Search for the cell housing the specified text and yield its [x, y] center coordinate. 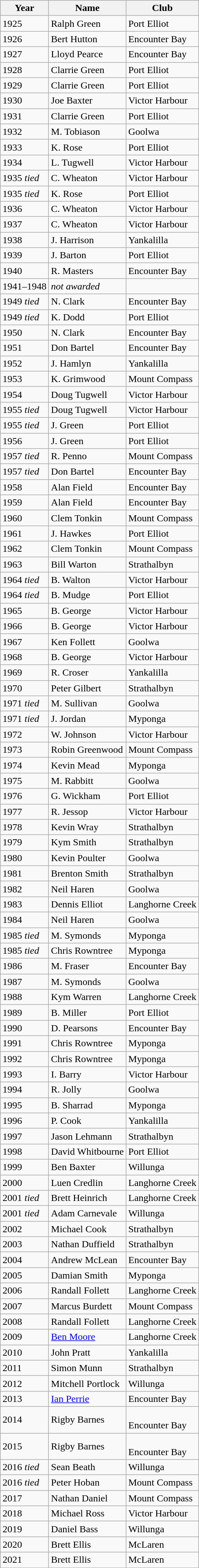
1982 [24, 889]
1978 [24, 827]
Simon Munn [87, 1368]
1980 [24, 858]
1956 [24, 441]
1936 [24, 209]
1959 [24, 503]
Jason Lehmann [87, 1136]
R. Croser [87, 672]
1967 [24, 641]
1996 [24, 1121]
1970 [24, 688]
1927 [24, 54]
1999 [24, 1167]
P. Cook [87, 1121]
1932 [24, 132]
1928 [24, 70]
1969 [24, 672]
Peter Hoban [87, 1483]
1963 [24, 564]
Bill Warton [87, 564]
Mitchell Portlock [87, 1383]
R. Masters [87, 271]
1993 [24, 1074]
1968 [24, 657]
Kevin Poulter [87, 858]
2020 [24, 1544]
Ralph Green [87, 24]
Daniel Bass [87, 1529]
1984 [24, 920]
Robin Greenwood [87, 750]
1997 [24, 1136]
1961 [24, 533]
2009 [24, 1337]
1972 [24, 734]
2014 [24, 1419]
1975 [24, 781]
1926 [24, 39]
David Whitbourne [87, 1151]
1941–1948 [24, 286]
2002 [24, 1229]
Kym Smith [87, 842]
Nathan Daniel [87, 1498]
1991 [24, 1043]
Brett Heinrich [87, 1198]
J. Harrison [87, 240]
Michael Cook [87, 1229]
Sean Beath [87, 1467]
R. Jessop [87, 812]
1966 [24, 626]
1977 [24, 812]
B. Mudge [87, 595]
1981 [24, 873]
J. Jordan [87, 719]
1995 [24, 1105]
Ian Perrie [87, 1399]
J. Hawkes [87, 533]
1987 [24, 982]
2019 [24, 1529]
2006 [24, 1291]
2017 [24, 1498]
2013 [24, 1399]
1950 [24, 333]
M. Sullivan [87, 704]
Adam Carnevale [87, 1214]
J. Hamlyn [87, 363]
2008 [24, 1322]
1952 [24, 363]
Bert Hutton [87, 39]
2010 [24, 1352]
B. Sharrad [87, 1105]
Ben Moore [87, 1337]
Joe Baxter [87, 101]
not awarded [87, 286]
2011 [24, 1368]
1931 [24, 116]
2021 [24, 1560]
Kevin Wray [87, 827]
2005 [24, 1275]
1992 [24, 1059]
2018 [24, 1514]
2012 [24, 1383]
1973 [24, 750]
G. Wickham [87, 796]
1953 [24, 379]
Lloyd Pearce [87, 54]
1937 [24, 225]
1994 [24, 1090]
1974 [24, 765]
K. Dodd [87, 317]
Kym Warren [87, 997]
1958 [24, 487]
1990 [24, 1028]
R. Jolly [87, 1090]
1929 [24, 85]
2004 [24, 1260]
Andrew McLean [87, 1260]
2000 [24, 1183]
1925 [24, 24]
1938 [24, 240]
1979 [24, 842]
1986 [24, 966]
Michael Ross [87, 1514]
Name [87, 8]
2015 [24, 1446]
Ben Baxter [87, 1167]
1940 [24, 271]
1933 [24, 147]
Kevin Mead [87, 765]
Peter Gilbert [87, 688]
1962 [24, 549]
1988 [24, 997]
1983 [24, 904]
Marcus Burdett [87, 1306]
1976 [24, 796]
Nathan Duffield [87, 1244]
2007 [24, 1306]
Brenton Smith [87, 873]
Ken Follett [87, 641]
Club [162, 8]
1930 [24, 101]
Damian Smith [87, 1275]
J. Barton [87, 255]
B. Miller [87, 1013]
1939 [24, 255]
1998 [24, 1151]
1960 [24, 518]
D. Pearsons [87, 1028]
Luen Credlin [87, 1183]
M. Rabbitt [87, 781]
M. Tobiason [87, 132]
1954 [24, 394]
B. Walton [87, 580]
1951 [24, 348]
John Pratt [87, 1352]
1965 [24, 611]
L. Tugwell [87, 162]
2003 [24, 1244]
1989 [24, 1013]
Dennis Elliot [87, 904]
1934 [24, 162]
Year [24, 8]
M. Fraser [87, 966]
W. Johnson [87, 734]
K. Grimwood [87, 379]
R. Penno [87, 456]
I. Barry [87, 1074]
